Extract the (X, Y) coordinate from the center of the cell holding the provided text.  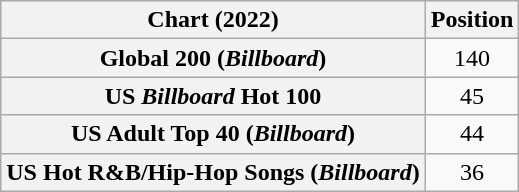
US Adult Top 40 (Billboard) (213, 134)
Chart (2022) (213, 20)
US Hot R&B/Hip-Hop Songs (Billboard) (213, 172)
Position (472, 20)
140 (472, 58)
45 (472, 96)
Global 200 (Billboard) (213, 58)
US Billboard Hot 100 (213, 96)
36 (472, 172)
44 (472, 134)
